Return the (x, y) coordinate for the center point of the cell that contains the specified text.  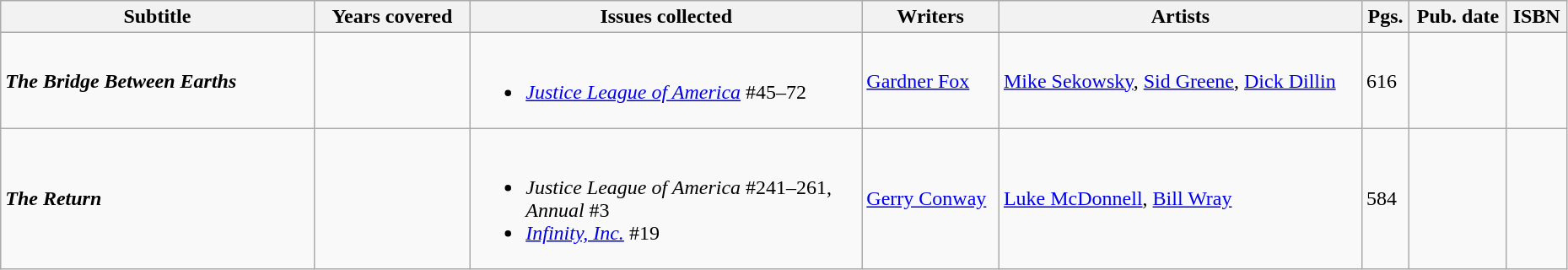
Issues collected (666, 17)
Mike Sekowsky, Sid Greene, Dick Dillin (1180, 81)
584 (1385, 199)
The Bridge Between Earths (157, 81)
Gerry Conway (931, 199)
Justice League of America #241–261, Annual #3Infinity, Inc. #19 (666, 199)
Pub. date (1458, 17)
Justice League of America #45–72 (666, 81)
Pgs. (1385, 17)
Years covered (392, 17)
Gardner Fox (931, 81)
Luke McDonnell, Bill Wray (1180, 199)
Writers (931, 17)
The Return (157, 199)
Subtitle (157, 17)
616 (1385, 81)
Artists (1180, 17)
ISBN (1537, 17)
